For the text-containing cell, return its midpoint in (X, Y) coordinate format. 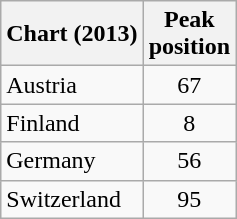
Chart (2013) (72, 34)
Peakposition (189, 34)
56 (189, 161)
Germany (72, 161)
Switzerland (72, 199)
95 (189, 199)
Austria (72, 85)
8 (189, 123)
Finland (72, 123)
67 (189, 85)
